Extract the (x, y) coordinate from the center of the cell holding the provided text.  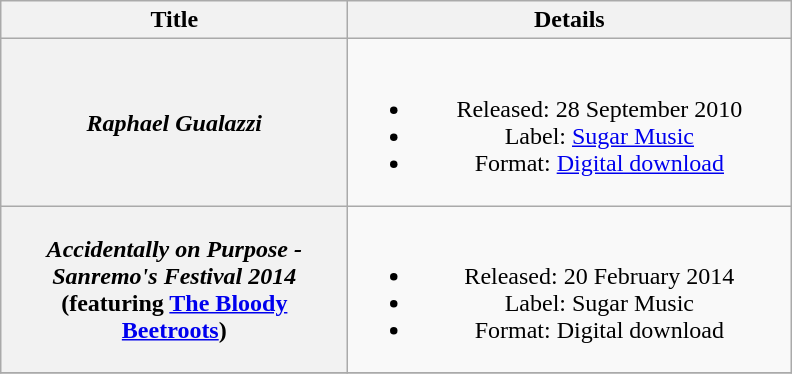
Accidentally on Purpose -Sanremo's Festival 2014(featuring The Bloody Beetroots) (174, 290)
Details (570, 20)
Released: 20 February 2014Label: Sugar MusicFormat: Digital download (570, 290)
Raphael Gualazzi (174, 122)
Released: 28 September 2010Label: Sugar MusicFormat: Digital download (570, 122)
Title (174, 20)
